Output the [X, Y] coordinate of the center of the cell containing the given text.  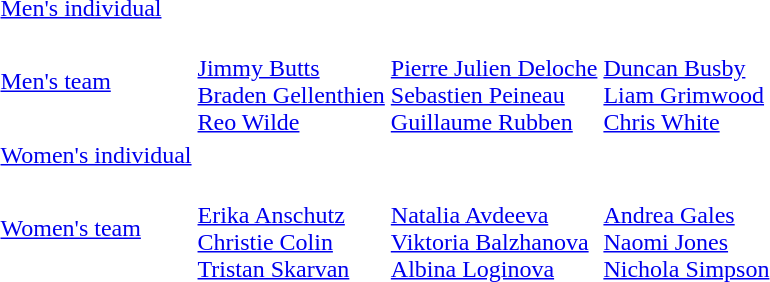
Jimmy ButtsBraden GellenthienReo Wilde [291, 82]
Pierre Julien DelocheSebastien PeineauGuillaume Rubben [494, 82]
